Locate the cell with the specified text and output its [X, Y] center coordinate. 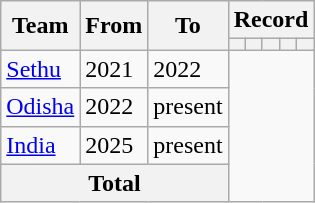
From [114, 26]
Record [271, 20]
2021 [114, 69]
Team [40, 26]
Odisha [40, 107]
Total [114, 183]
To [188, 26]
Sethu [40, 69]
2025 [114, 145]
India [40, 145]
